Identify which cell holds the provided text, then report its (x, y) central coordinate. 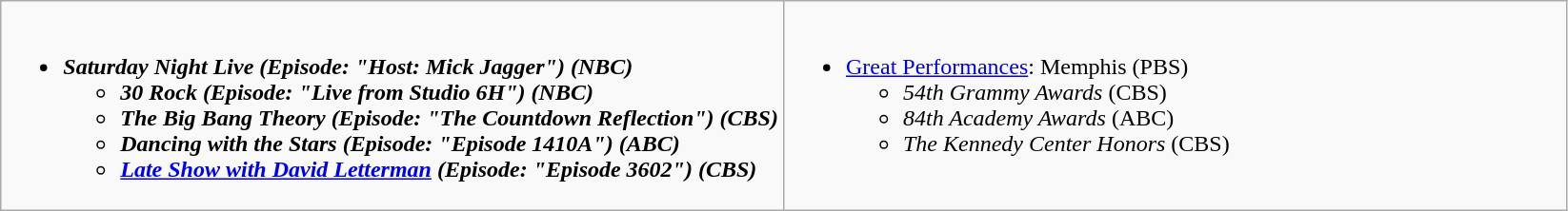
Great Performances: Memphis (PBS)54th Grammy Awards (CBS)84th Academy Awards (ABC)The Kennedy Center Honors (CBS) (1175, 106)
